Output the [X, Y] coordinate of the center of the cell containing the given text.  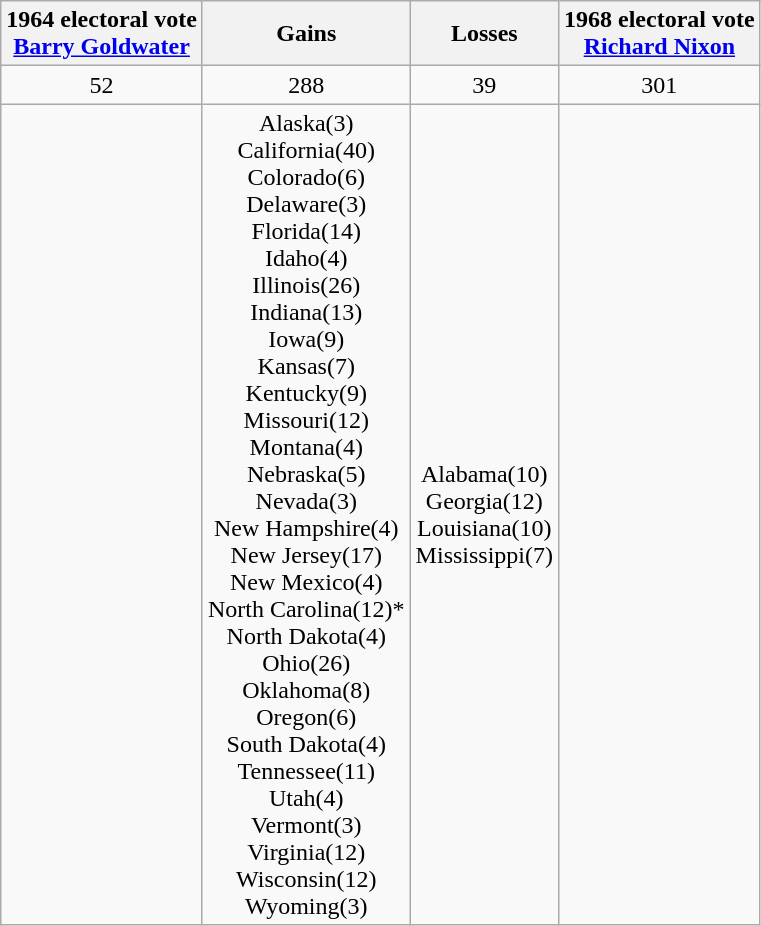
39 [484, 85]
52 [102, 85]
1968 electoral voteRichard Nixon [660, 34]
301 [660, 85]
1964 electoral voteBarry Goldwater [102, 34]
Alabama(10)Georgia(12)Louisiana(10)Mississippi(7) [484, 514]
Gains [306, 34]
Losses [484, 34]
288 [306, 85]
